Return the (x, y) coordinate for the center point of the cell that contains the specified text.  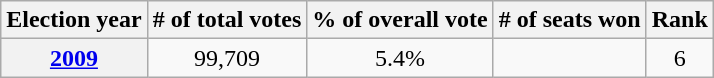
6 (680, 58)
# of seats won (570, 20)
5.4% (400, 58)
# of total votes (227, 20)
99,709 (227, 58)
Election year (74, 20)
2009 (74, 58)
% of overall vote (400, 20)
Rank (680, 20)
